Extract the (X, Y) coordinate from the center of the cell holding the provided text.  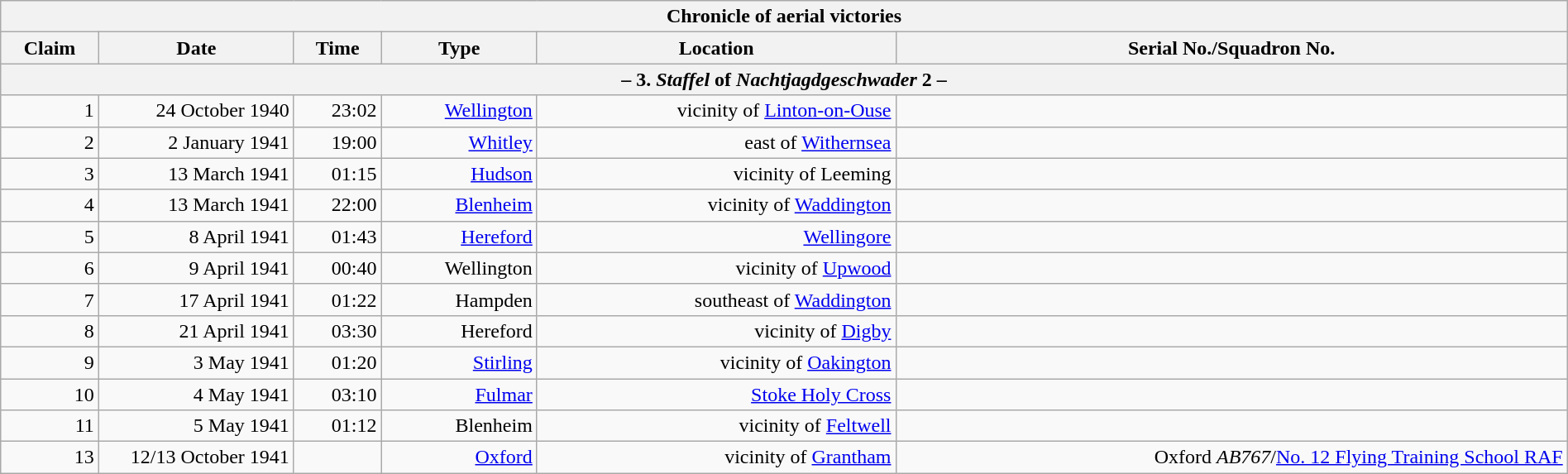
Hudson (459, 174)
– 3. Staffel of Nachtjagdgeschwader 2 – (784, 79)
3 May 1941 (196, 362)
east of Withernsea (716, 142)
Type (459, 48)
11 (50, 426)
Whitley (459, 142)
8 April 1941 (196, 237)
Chronicle of aerial victories (784, 17)
southeast of Waddington (716, 299)
5 (50, 237)
vicinity of Digby (716, 331)
01:12 (337, 426)
17 April 1941 (196, 299)
00:40 (337, 268)
8 (50, 331)
03:30 (337, 331)
vicinity of Oakington (716, 362)
Stoke Holy Cross (716, 395)
1 (50, 111)
10 (50, 395)
01:43 (337, 237)
Oxford AB767/No. 12 Flying Training School RAF (1231, 457)
vicinity of Linton-on-Ouse (716, 111)
Date (196, 48)
2 January 1941 (196, 142)
03:10 (337, 395)
01:15 (337, 174)
13 (50, 457)
Location (716, 48)
24 October 1940 (196, 111)
vicinity of Leeming (716, 174)
9 (50, 362)
7 (50, 299)
Wellingore (716, 237)
Oxford (459, 457)
Serial No./Squadron No. (1231, 48)
01:22 (337, 299)
21 April 1941 (196, 331)
5 May 1941 (196, 426)
Hampden (459, 299)
vicinity of Grantham (716, 457)
2 (50, 142)
Time (337, 48)
Fulmar (459, 395)
19:00 (337, 142)
4 May 1941 (196, 395)
23:02 (337, 111)
vicinity of Upwood (716, 268)
3 (50, 174)
Claim (50, 48)
6 (50, 268)
4 (50, 205)
vicinity of Waddington (716, 205)
01:20 (337, 362)
9 April 1941 (196, 268)
Stirling (459, 362)
vicinity of Feltwell (716, 426)
22:00 (337, 205)
12/13 October 1941 (196, 457)
